Determine the (X, Y) coordinate at the center of the cell enclosing the given text.  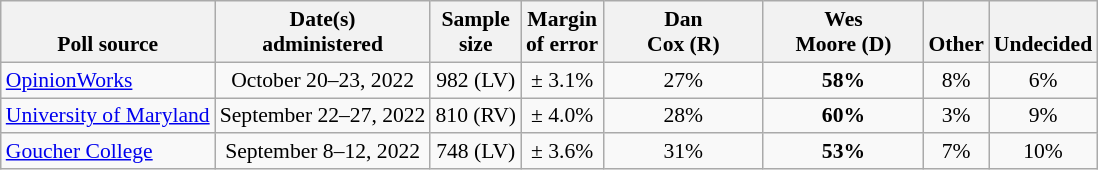
± 3.6% (562, 152)
8% (956, 80)
810 (RV) (476, 116)
58% (843, 80)
Undecided (1043, 32)
Date(s)administered (323, 32)
WesMoore (D) (843, 32)
28% (683, 116)
September 8–12, 2022 (323, 152)
Marginof error (562, 32)
3% (956, 116)
Other (956, 32)
53% (843, 152)
10% (1043, 152)
University of Maryland (108, 116)
9% (1043, 116)
31% (683, 152)
982 (LV) (476, 80)
60% (843, 116)
27% (683, 80)
± 3.1% (562, 80)
September 22–27, 2022 (323, 116)
6% (1043, 80)
DanCox (R) (683, 32)
October 20–23, 2022 (323, 80)
Samplesize (476, 32)
Poll source (108, 32)
7% (956, 152)
OpinionWorks (108, 80)
Goucher College (108, 152)
± 4.0% (562, 116)
748 (LV) (476, 152)
